Determine the [x, y] coordinate at the center of the cell enclosing the given text.  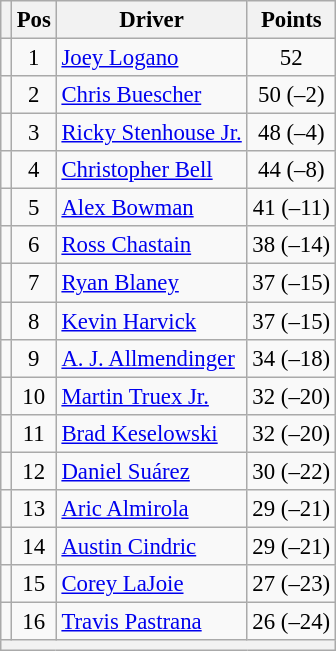
Driver [152, 20]
Corey LaJoie [152, 584]
Points [291, 20]
4 [34, 170]
10 [34, 396]
A. J. Allmendinger [152, 358]
Pos [34, 20]
27 (–23) [291, 584]
30 (–22) [291, 471]
11 [34, 433]
Kevin Harvick [152, 321]
50 (–2) [291, 95]
Austin Cindric [152, 546]
Travis Pastrana [152, 621]
15 [34, 584]
12 [34, 471]
14 [34, 546]
34 (–18) [291, 358]
38 (–14) [291, 245]
1 [34, 58]
9 [34, 358]
7 [34, 283]
Ryan Blaney [152, 283]
Daniel Suárez [152, 471]
26 (–24) [291, 621]
Ross Chastain [152, 245]
Alex Bowman [152, 208]
8 [34, 321]
48 (–4) [291, 133]
Brad Keselowski [152, 433]
Chris Buescher [152, 95]
13 [34, 509]
Christopher Bell [152, 170]
5 [34, 208]
Martin Truex Jr. [152, 396]
Ricky Stenhouse Jr. [152, 133]
16 [34, 621]
3 [34, 133]
6 [34, 245]
Aric Almirola [152, 509]
2 [34, 95]
44 (–8) [291, 170]
52 [291, 58]
Joey Logano [152, 58]
41 (–11) [291, 208]
